Provide the (X, Y) coordinate of the cell's center where the given text is located.  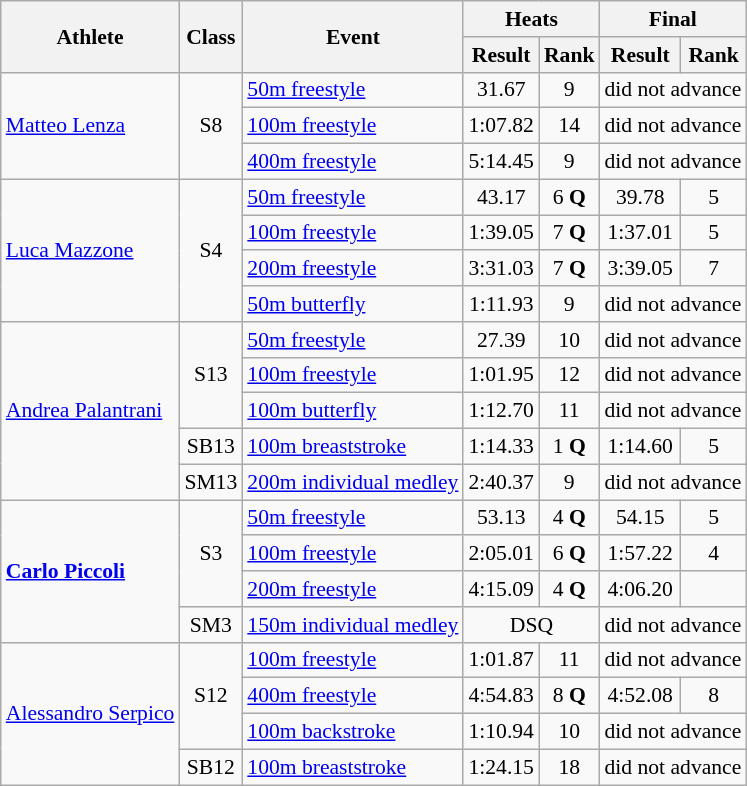
12 (570, 375)
1:12.70 (500, 411)
Event (352, 36)
1:14.33 (500, 447)
53.13 (500, 518)
1:01.95 (500, 375)
1:01.87 (500, 660)
200m individual medley (352, 482)
1:11.93 (500, 304)
DSQ (531, 625)
50m butterfly (352, 304)
14 (570, 126)
S8 (210, 126)
SB13 (210, 447)
Andrea Palantrani (90, 411)
SB12 (210, 767)
150m individual medley (352, 625)
54.15 (640, 518)
8 Q (570, 696)
Matteo Lenza (90, 126)
1:39.05 (500, 233)
S3 (210, 554)
3:39.05 (640, 269)
S13 (210, 376)
100m butterfly (352, 411)
Carlo Piccoli (90, 571)
4:06.20 (640, 589)
18 (570, 767)
Class (210, 36)
Final (672, 19)
Alessandro Serpico (90, 713)
1:07.82 (500, 126)
2:40.37 (500, 482)
8 (714, 696)
1 Q (570, 447)
Athlete (90, 36)
Luca Mazzone (90, 250)
27.39 (500, 340)
39.78 (640, 197)
1:10.94 (500, 732)
S4 (210, 250)
4:54.83 (500, 696)
3:31.03 (500, 269)
5:14.45 (500, 162)
SM13 (210, 482)
Heats (531, 19)
31.67 (500, 90)
1:37.01 (640, 233)
7 (714, 269)
1:57.22 (640, 554)
2:05.01 (500, 554)
4:15.09 (500, 589)
1:14.60 (640, 447)
1:24.15 (500, 767)
43.17 (500, 197)
SM3 (210, 625)
S12 (210, 696)
4 (714, 554)
4:52.08 (640, 696)
100m backstroke (352, 732)
